Provide the (X, Y) coordinate of the cell's center where the given text is located.  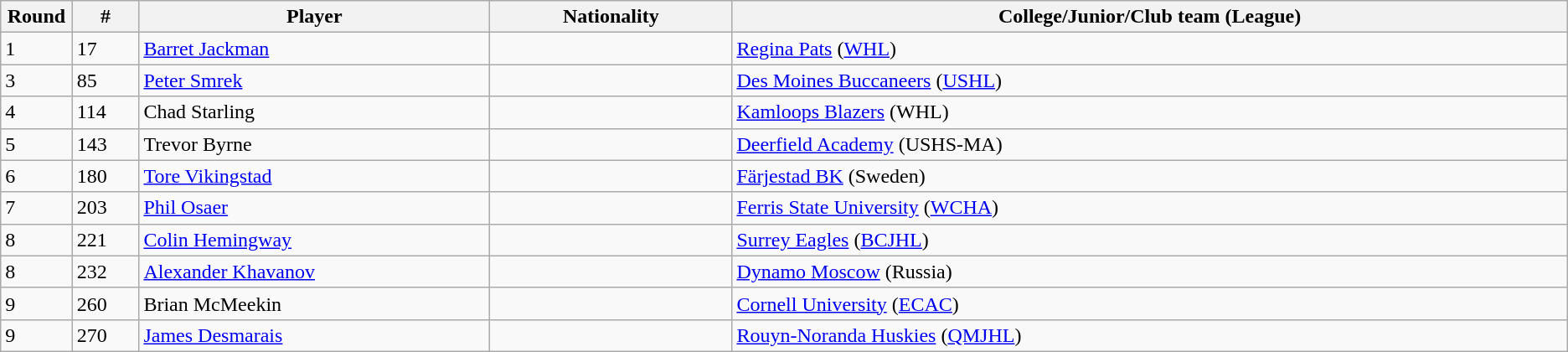
Phil Osaer (315, 208)
232 (106, 272)
Regina Pats (WHL) (1149, 49)
Alexander Khavanov (315, 272)
Färjestad BK (Sweden) (1149, 176)
Kamloops Blazers (WHL) (1149, 112)
# (106, 17)
Des Moines Buccaneers (USHL) (1149, 80)
6 (37, 176)
4 (37, 112)
Dynamo Moscow (Russia) (1149, 272)
Trevor Byrne (315, 144)
Brian McMeekin (315, 303)
1 (37, 49)
114 (106, 112)
17 (106, 49)
Barret Jackman (315, 49)
Rouyn-Noranda Huskies (QMJHL) (1149, 335)
Deerfield Academy (USHS-MA) (1149, 144)
5 (37, 144)
College/Junior/Club team (League) (1149, 17)
221 (106, 240)
James Desmarais (315, 335)
Surrey Eagles (BCJHL) (1149, 240)
Round (37, 17)
Tore Vikingstad (315, 176)
203 (106, 208)
260 (106, 303)
Colin Hemingway (315, 240)
85 (106, 80)
270 (106, 335)
Cornell University (ECAC) (1149, 303)
7 (37, 208)
Player (315, 17)
Peter Smrek (315, 80)
Ferris State University (WCHA) (1149, 208)
143 (106, 144)
Nationality (611, 17)
3 (37, 80)
Chad Starling (315, 112)
180 (106, 176)
